Output the (X, Y) coordinate of the center of the cell containing the given text.  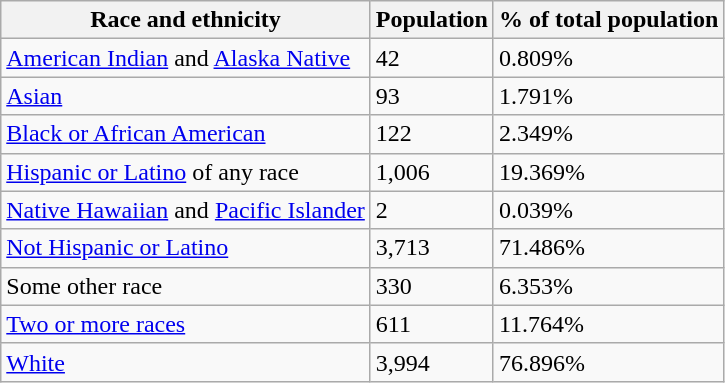
2 (432, 210)
Native Hawaiian and Pacific Islander (186, 210)
19.369% (608, 172)
42 (432, 58)
Black or African American (186, 134)
6.353% (608, 286)
American Indian and Alaska Native (186, 58)
Hispanic or Latino of any race (186, 172)
Asian (186, 96)
White (186, 362)
0.039% (608, 210)
71.486% (608, 248)
Population (432, 20)
1,006 (432, 172)
0.809% (608, 58)
Some other race (186, 286)
Two or more races (186, 324)
2.349% (608, 134)
330 (432, 286)
611 (432, 324)
Not Hispanic or Latino (186, 248)
122 (432, 134)
3,994 (432, 362)
% of total population (608, 20)
1.791% (608, 96)
3,713 (432, 248)
76.896% (608, 362)
11.764% (608, 324)
Race and ethnicity (186, 20)
93 (432, 96)
